Locate the cell with the specified text and output its (X, Y) center coordinate. 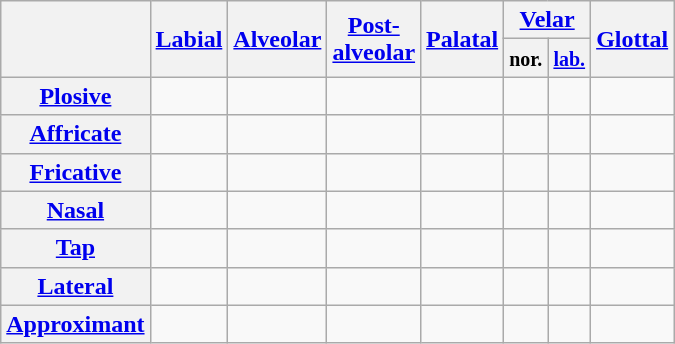
Plosive (76, 96)
Tap (76, 248)
lab. (570, 58)
Labial (189, 39)
Fricative (76, 172)
Post-alveolar (374, 39)
Affricate (76, 134)
Velar (548, 20)
nor. (526, 58)
Palatal (462, 39)
Lateral (76, 286)
Glottal (632, 39)
Alveolar (278, 39)
Approximant (76, 324)
Nasal (76, 210)
